Determine the (x, y) coordinate at the center of the cell enclosing the given text.  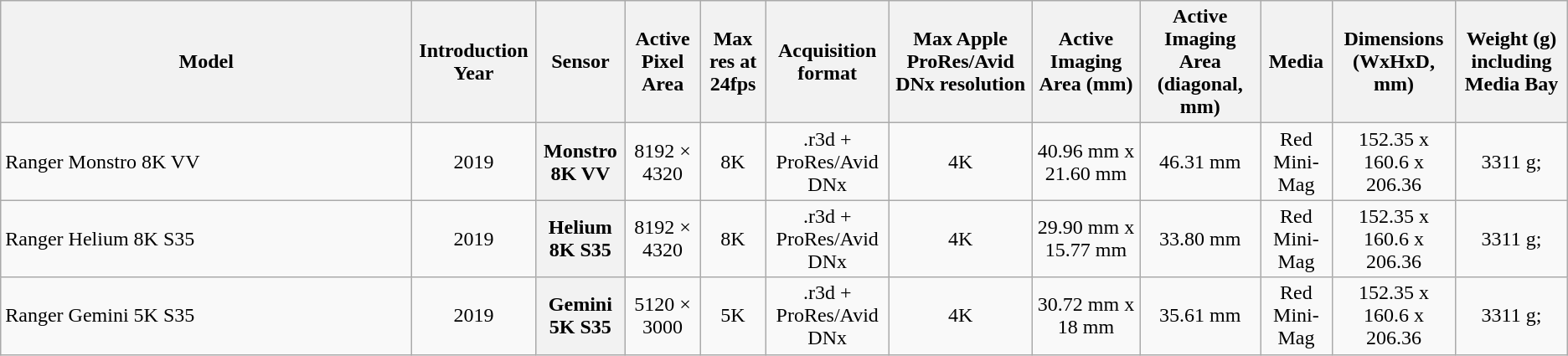
Ranger Monstro 8K VV (206, 162)
5120 × 3000 (663, 316)
Ranger Helium 8K S35 (206, 239)
Model (206, 62)
Gemini 5K S35 (580, 316)
Introduction Year (474, 62)
5K (734, 316)
Helium 8K S35 (580, 239)
46.31 mm (1200, 162)
Ranger Gemini 5K S35 (206, 316)
Active Imaging Area (diagonal, mm) (1200, 62)
29.90 mm x 15.77 mm (1086, 239)
Acquisition format (828, 62)
Active Pixel Area (663, 62)
Active Imaging Area (mm) (1086, 62)
33.80 mm (1200, 239)
Max Apple ProRes/Avid DNx resolution (960, 62)
30.72 mm x 18 mm (1086, 316)
40.96 mm x 21.60 mm (1086, 162)
Monstro 8K VV (580, 162)
Media (1297, 62)
35.61 mm (1200, 316)
Dimensions (WxHxD, mm) (1394, 62)
Max res at 24fps (734, 62)
Weight (g) including Media Bay (1512, 62)
Sensor (580, 62)
